Extract the (x, y) coordinate from the center of the cell holding the provided text.  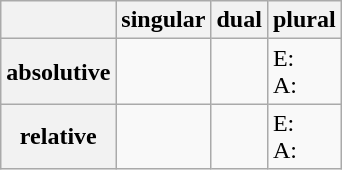
dual (239, 20)
singular (164, 20)
plural (304, 20)
relative (58, 136)
absolutive (58, 72)
